Determine the (x, y) coordinate at the center of the cell enclosing the given text.  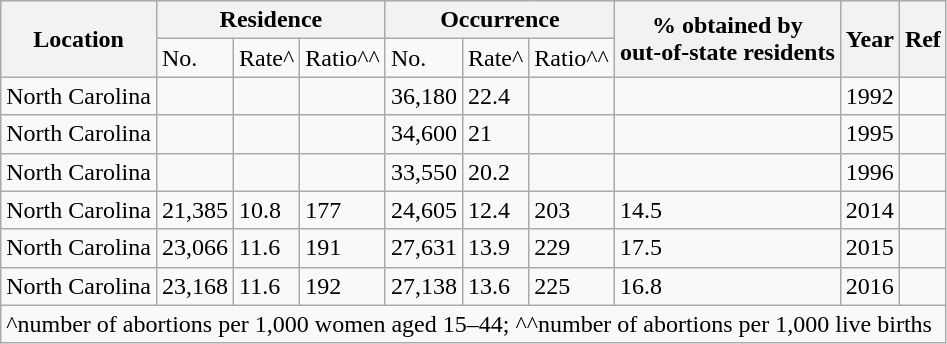
16.8 (727, 286)
% obtained byout-of-state residents (727, 39)
2015 (870, 248)
225 (572, 286)
Location (79, 39)
229 (572, 248)
1995 (870, 134)
36,180 (424, 96)
12.4 (495, 210)
22.4 (495, 96)
23,168 (194, 286)
13.6 (495, 286)
Year (870, 39)
Occurrence (500, 20)
34,600 (424, 134)
Ref (922, 39)
1996 (870, 172)
27,138 (424, 286)
21 (495, 134)
20.2 (495, 172)
23,066 (194, 248)
10.8 (267, 210)
192 (343, 286)
2016 (870, 286)
33,550 (424, 172)
27,631 (424, 248)
14.5 (727, 210)
203 (572, 210)
13.9 (495, 248)
17.5 (727, 248)
^number of abortions per 1,000 women aged 15–44; ^^number of abortions per 1,000 live births (474, 324)
24,605 (424, 210)
2014 (870, 210)
Residence (270, 20)
21,385 (194, 210)
191 (343, 248)
1992 (870, 96)
177 (343, 210)
